Return the (x, y) coordinate for the center point of the cell that contains the specified text.  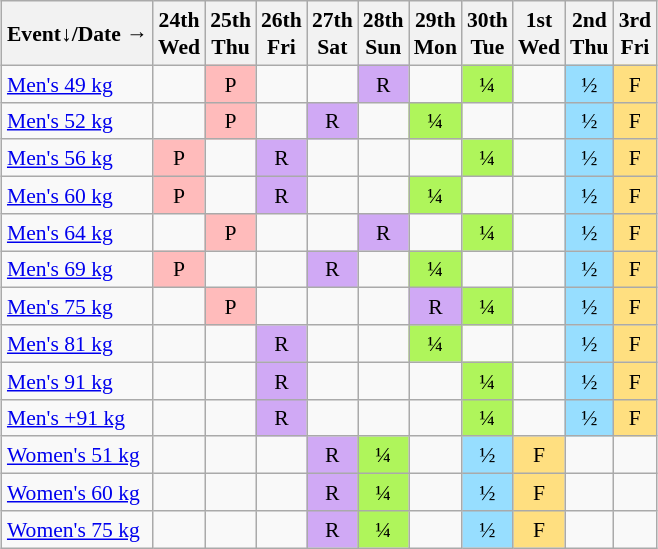
29thMon (436, 33)
3rdFri (636, 33)
26thFri (282, 33)
Men's 69 kg (78, 268)
Men's 64 kg (78, 232)
Men's 91 kg (78, 380)
1stWed (539, 33)
Men's 60 kg (78, 194)
Event↓/Date → (78, 33)
Women's 75 kg (78, 528)
27thSat (332, 33)
24thWed (179, 33)
Men's 49 kg (78, 84)
Men's +91 kg (78, 418)
Men's 52 kg (78, 120)
28thSun (384, 33)
Women's 60 kg (78, 492)
30thTue (488, 33)
Men's 75 kg (78, 306)
Men's 81 kg (78, 344)
25thThu (230, 33)
Women's 51 kg (78, 454)
2ndThu (590, 33)
Men's 56 kg (78, 158)
